Determine the [x, y] coordinate at the center of the cell enclosing the given text.  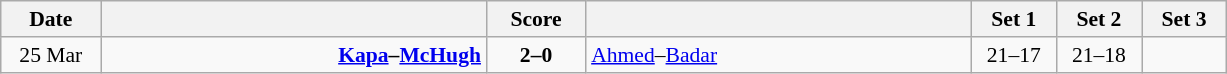
Score [536, 19]
21–17 [1014, 55]
25 Mar [51, 55]
Set 1 [1014, 19]
Date [51, 19]
Ahmed–Badar [778, 55]
2–0 [536, 55]
Set 3 [1184, 19]
Set 2 [1098, 19]
Kapa–McHugh [294, 55]
21–18 [1098, 55]
